Locate the cell with the specified text and output its (X, Y) center coordinate. 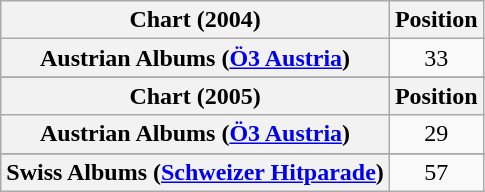
33 (436, 58)
Chart (2005) (196, 96)
57 (436, 172)
Chart (2004) (196, 20)
Swiss Albums (Schweizer Hitparade) (196, 172)
29 (436, 134)
